From the cell containing the given text, extract its center point as [x, y] coordinate. 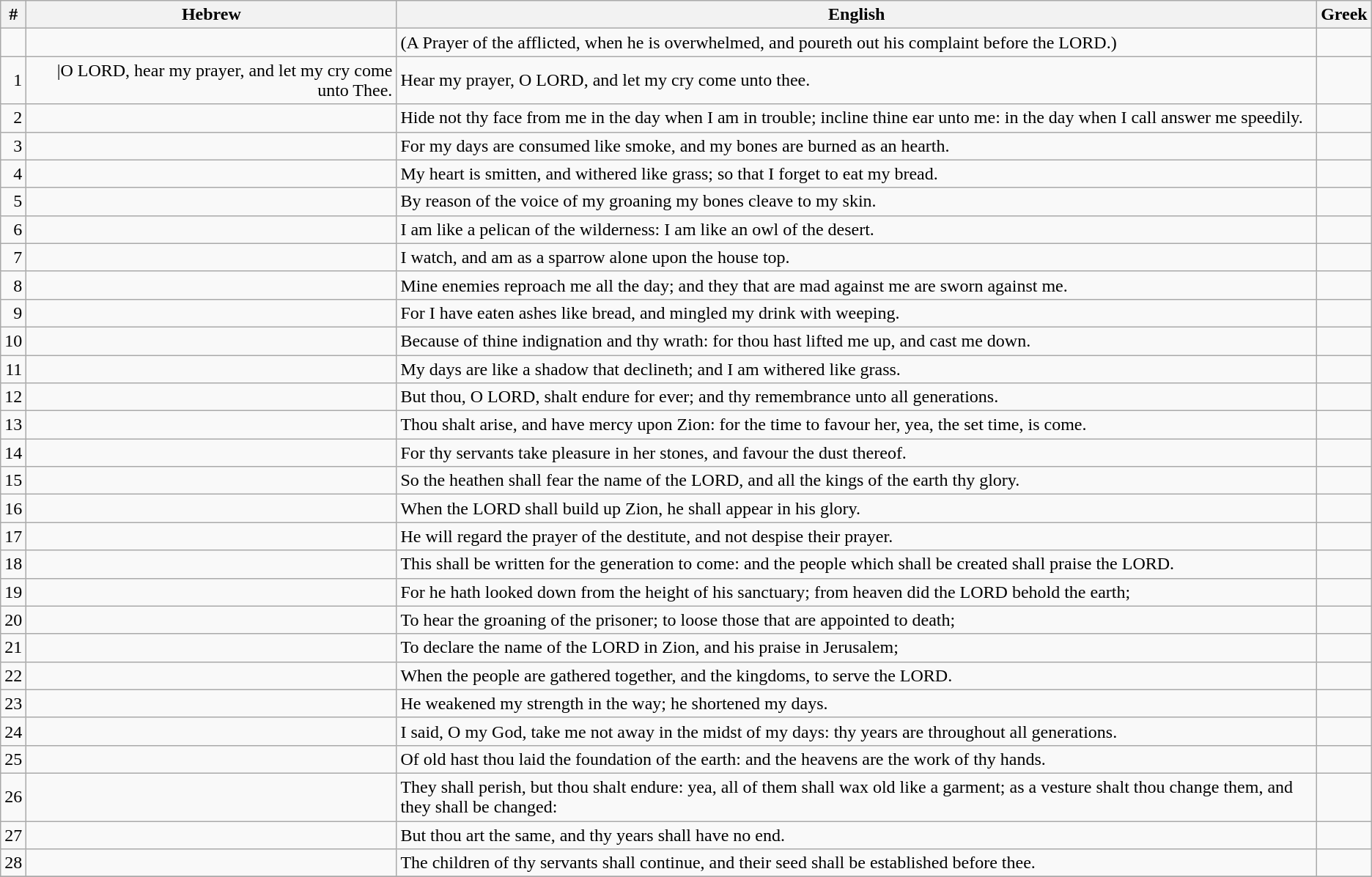
# [13, 15]
20 [13, 620]
23 [13, 703]
English [857, 15]
Hide not thy face from me in the day when I am in trouble; incline thine ear unto me: in the day when I call answer me speedily. [857, 118]
But thou art the same, and thy years shall have no end. [857, 835]
24 [13, 731]
Hear my prayer, O LORD, and let my cry come unto thee. [857, 81]
He will regard the prayer of the destitute, and not despise their prayer. [857, 536]
27 [13, 835]
28 [13, 863]
For my days are consumed like smoke, and my bones are burned as an hearth. [857, 146]
4 [13, 174]
For thy servants take pleasure in her stones, and favour the dust thereof. [857, 453]
Thou shalt arise, and have mercy upon Zion: for the time to favour her, yea, the set time, is come. [857, 425]
11 [13, 369]
This shall be written for the generation to come: and the people which shall be created shall praise the LORD. [857, 564]
I said, O my God, take me not away in the midst of my days: thy years are throughout all generations. [857, 731]
My days are like a shadow that declineth; and I am withered like grass. [857, 369]
To declare the name of the LORD in Zion, and his praise in Jerusalem; [857, 648]
For he hath looked down from the height of his sanctuary; from heaven did the LORD behold the earth; [857, 592]
1 [13, 81]
Greek [1344, 15]
6 [13, 229]
10 [13, 341]
By reason of the voice of my groaning my bones cleave to my skin. [857, 201]
Because of thine indignation and thy wrath: for thou hast lifted me up, and cast me down. [857, 341]
To hear the groaning of the prisoner; to loose those that are appointed to death; [857, 620]
8 [13, 285]
5 [13, 201]
15 [13, 481]
Hebrew [211, 15]
I am like a pelican of the wilderness: I am like an owl of the desert. [857, 229]
So the heathen shall fear the name of the LORD, and all the kings of the earth thy glory. [857, 481]
17 [13, 536]
|O LORD, hear my prayer, and let my cry come unto Thee. [211, 81]
26 [13, 797]
Mine enemies reproach me all the day; and they that are mad against me are sworn against me. [857, 285]
16 [13, 508]
21 [13, 648]
The children of thy servants shall continue, and their seed shall be established before thee. [857, 863]
12 [13, 397]
9 [13, 313]
22 [13, 676]
18 [13, 564]
For I have eaten ashes like bread, and mingled my drink with weeping. [857, 313]
My heart is smitten, and withered like grass; so that I forget to eat my bread. [857, 174]
14 [13, 453]
I watch, and am as a sparrow alone upon the house top. [857, 257]
7 [13, 257]
Of old hast thou laid the foundation of the earth: and the heavens are the work of thy hands. [857, 759]
He weakened my strength in the way; he shortened my days. [857, 703]
13 [13, 425]
2 [13, 118]
But thou, O LORD, shalt endure for ever; and thy remembrance unto all generations. [857, 397]
19 [13, 592]
(A Prayer of the afflicted, when he is overwhelmed, and poureth out his complaint before the LORD.) [857, 42]
3 [13, 146]
When the LORD shall build up Zion, he shall appear in his glory. [857, 508]
When the people are gathered together, and the kingdoms, to serve the LORD. [857, 676]
25 [13, 759]
